Capture the cell that displays the provided text and extract its (X, Y) central coordinate. 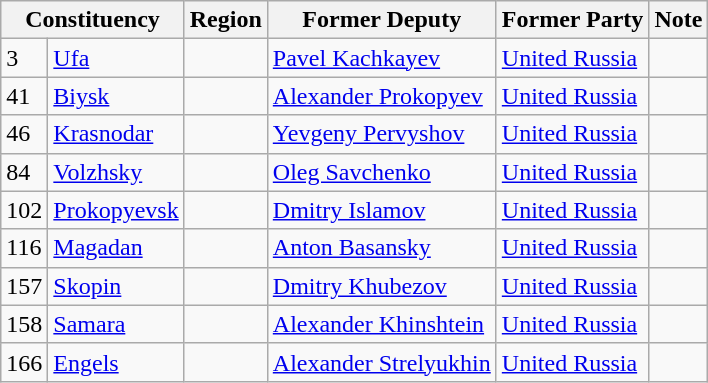
Magadan (116, 248)
41 (24, 96)
Constituency (92, 20)
102 (24, 210)
Alexander Strelyukhin (382, 362)
Engels (116, 362)
Volzhsky (116, 172)
Skopin (116, 286)
Krasnodar (116, 134)
Biysk (116, 96)
158 (24, 324)
Note (678, 20)
84 (24, 172)
Former Party (572, 20)
Oleg Savchenko (382, 172)
Dmitry Islamov (382, 210)
Anton Basansky (382, 248)
Former Deputy (382, 20)
46 (24, 134)
166 (24, 362)
Dmitry Khubezov (382, 286)
157 (24, 286)
Yevgeny Pervyshov (382, 134)
Prokopyevsk (116, 210)
Samara (116, 324)
3 (24, 58)
Alexander Khinshtein (382, 324)
Alexander Prokopyev (382, 96)
116 (24, 248)
Ufa (116, 58)
Pavel Kachkayev (382, 58)
Region (226, 20)
